Detect which cell encompasses the target text, then output its (x, y) center coordinate. 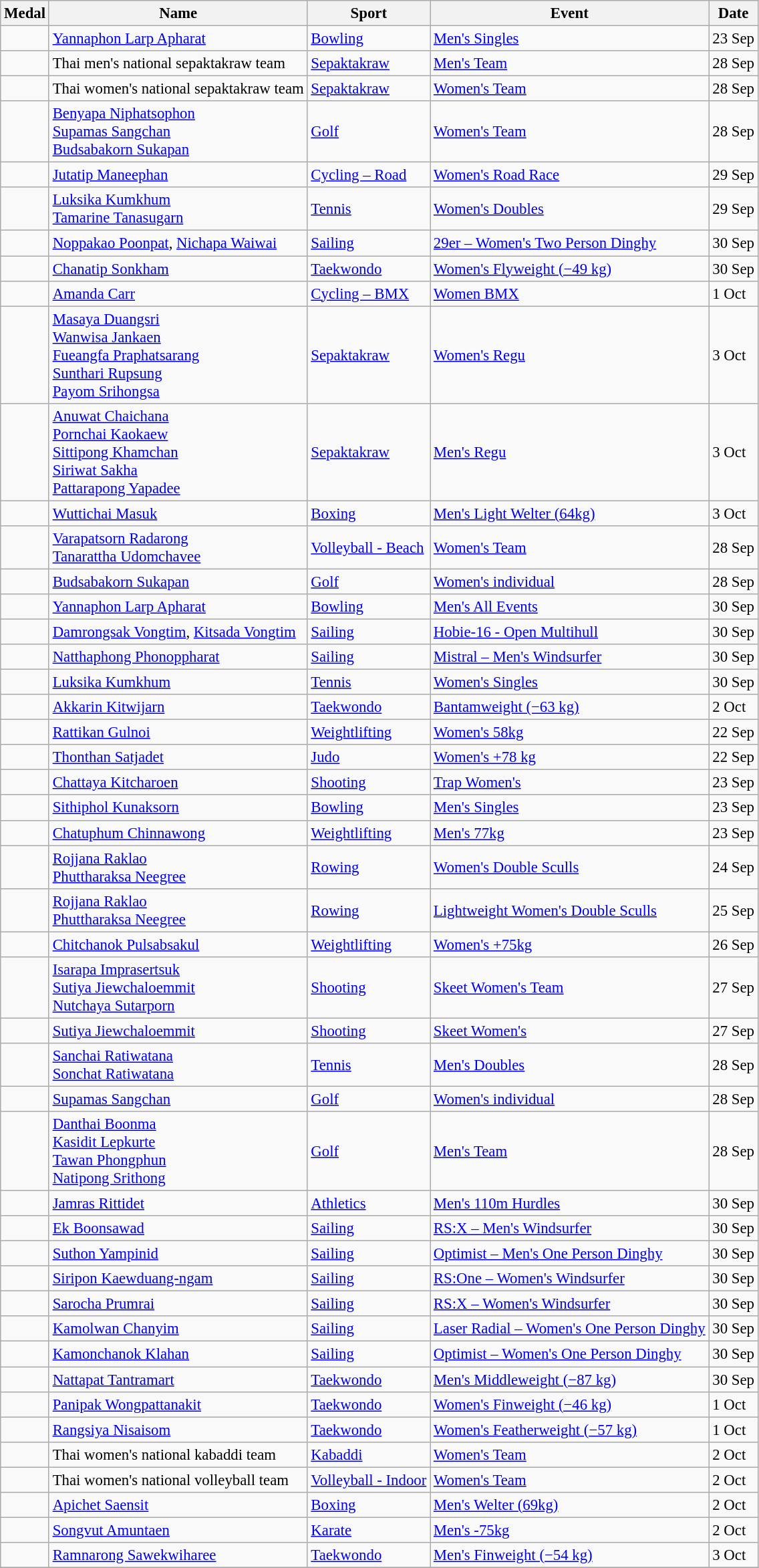
Laser Radial – Women's One Person Dinghy (569, 1329)
Jamras Rittidet (178, 1204)
Masaya DuangsriWanwisa JankaenFueangfa Praphatsarang Sunthari RupsungPayom Srihongsa (178, 355)
Men's Doubles (569, 1065)
Sutiya Jiewchaloemmit (178, 1031)
RS:One – Women's Windsurfer (569, 1279)
Supamas Sangchan (178, 1099)
Apichet Saensit (178, 1505)
Kamonchanok Klahan (178, 1354)
Chanatip Sonkham (178, 269)
Hobie-16 - Open Multihull (569, 632)
Women's Road Race (569, 175)
Damrongsak Vongtim, Kitsada Vongtim (178, 632)
Men's Middleweight (−87 kg) (569, 1380)
Lightweight Women's Double Sculls (569, 910)
Athletics (369, 1204)
Women's 58kg (569, 733)
Kamolwan Chanyim (178, 1329)
Women's Double Sculls (569, 868)
Skeet Women's Team (569, 988)
Siripon Kaewduang-ngam (178, 1279)
Men's 110m Hurdles (569, 1204)
Jutatip Maneephan (178, 175)
Amanda Carr (178, 293)
Noppakao Poonpat, Nichapa Waiwai (178, 243)
Volleyball - Indoor (369, 1480)
Trap Women's (569, 783)
Thai women's national kabaddi team (178, 1454)
Men's Light Welter (64kg) (569, 513)
Thai women's national volleyball team (178, 1480)
Bantamweight (−63 kg) (569, 707)
Kabaddi (369, 1454)
Panipak Wongpattanakit (178, 1404)
Cycling – BMX (369, 293)
Women's Featherweight (−57 kg) (569, 1430)
29er – Women's Two Person Dinghy (569, 243)
Ek Boonsawad (178, 1228)
Rattikan Gulnoi (178, 733)
Chattaya Kitcharoen (178, 783)
Rangsiya Nisaisom (178, 1430)
Men's 77kg (569, 833)
Women's Finweight (−46 kg) (569, 1404)
Mistral – Men's Windsurfer (569, 657)
Benyapa Niphatsophon Supamas Sangchan Budsabakorn Sukapan (178, 132)
Sarocha Prumrai (178, 1304)
Thai men's national sepaktakraw team (178, 63)
Songvut Amuntaen (178, 1530)
Natthaphong Phonoppharat (178, 657)
Judo (369, 757)
Thonthan Satjadet (178, 757)
Men's -75kg (569, 1530)
Men's Welter (69kg) (569, 1505)
Medal (25, 13)
Men's Finweight (−54 kg) (569, 1555)
Varapatsorn RadarongTanarattha Udomchavee (178, 548)
Sanchai Ratiwatana Sonchat Ratiwatana (178, 1065)
Akkarin Kitwijarn (178, 707)
Wuttichai Masuk (178, 513)
Women's Flyweight (−49 kg) (569, 269)
Luksika Kumkhum (178, 682)
Women BMX (569, 293)
Budsabakorn Sukapan (178, 581)
Women's Regu (569, 355)
Women's +78 kg (569, 757)
Nattapat Tantramart (178, 1380)
Chitchanok Pulsabsakul (178, 944)
Isarapa ImprasertsukSutiya Jiewchaloemmit Nutchaya Sutarporn (178, 988)
Date (734, 13)
Men's All Events (569, 607)
Ramnarong Sawekwiharee (178, 1555)
Thai women's national sepaktakraw team (178, 89)
24 Sep (734, 868)
Anuwat ChaichanaPornchai KaokaewSittipong KhamchanSiriwat SakhaPattarapong Yapadee (178, 452)
Sport (369, 13)
Suthon Yampinid (178, 1254)
Women's Singles (569, 682)
Volleyball - Beach (369, 548)
Optimist – Men's One Person Dinghy (569, 1254)
Sithiphol Kunaksorn (178, 808)
Cycling – Road (369, 175)
Women's Doubles (569, 209)
Name (178, 13)
25 Sep (734, 910)
26 Sep (734, 944)
Karate (369, 1530)
Optimist – Women's One Person Dinghy (569, 1354)
Luksika Kumkhum Tamarine Tanasugarn (178, 209)
Women's +75kg (569, 944)
Event (569, 13)
RS:X – Women's Windsurfer (569, 1304)
Skeet Women's (569, 1031)
Chatuphum Chinnawong (178, 833)
RS:X – Men's Windsurfer (569, 1228)
Danthai BoonmaKasidit LepkurteTawan PhongphunNatipong Srithong (178, 1151)
Men's Regu (569, 452)
